Identify which cell holds the provided text, then report its (X, Y) central coordinate. 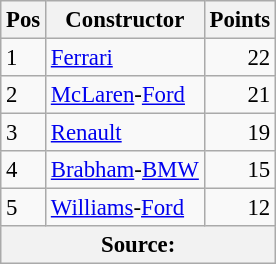
3 (24, 133)
McLaren-Ford (126, 95)
1 (24, 58)
4 (24, 170)
Points (240, 20)
19 (240, 133)
22 (240, 58)
Constructor (126, 20)
Brabham-BMW (126, 170)
Pos (24, 20)
Williams-Ford (126, 208)
2 (24, 95)
21 (240, 95)
5 (24, 208)
12 (240, 208)
Source: (138, 245)
15 (240, 170)
Ferrari (126, 58)
Renault (126, 133)
